Determine the (X, Y) coordinate at the center of the cell enclosing the given text.  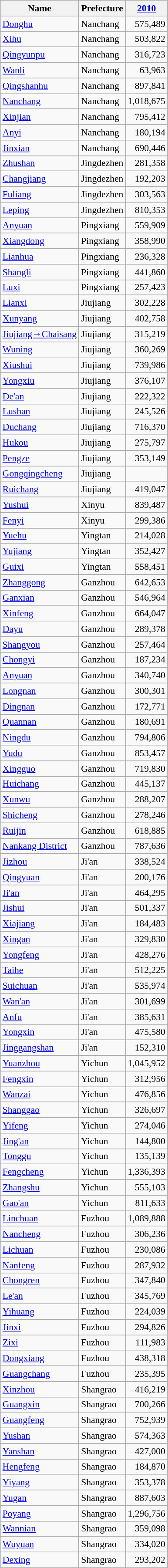
376,107 (146, 381)
Nankang District (40, 846)
Ganxian (40, 598)
787,636 (146, 846)
Xinzhou (40, 1389)
Ruijin (40, 831)
752,939 (146, 1420)
Changjiang (40, 179)
839,487 (146, 505)
312,956 (146, 1079)
187,234 (146, 660)
Chongyi (40, 660)
Luxi (40, 287)
464,295 (146, 893)
Fenyi (40, 520)
236,328 (146, 257)
222,322 (146, 396)
347,840 (146, 1281)
245,526 (146, 412)
Nancheng (40, 1234)
200,176 (146, 877)
Gongqingcheng (40, 474)
Prefecture (102, 8)
Yujiang (40, 551)
257,423 (146, 287)
257,464 (146, 645)
Pengze (40, 458)
Dexing (40, 1560)
Guixi (40, 567)
353,149 (146, 458)
184,483 (146, 924)
Qingshanhu (40, 86)
Donghu (40, 24)
Shangyou (40, 645)
1,296,756 (146, 1514)
360,269 (146, 350)
Zhangshu (40, 1188)
642,653 (146, 582)
Yongxin (40, 1032)
Yiyang (40, 1483)
Jizhou (40, 862)
Jinxi (40, 1327)
Wanzai (40, 1095)
Xingan (40, 939)
180,194 (146, 132)
172,771 (146, 706)
445,137 (146, 784)
352,427 (146, 551)
Xihu (40, 39)
503,822 (146, 39)
Lushan (40, 412)
Xunwu (40, 800)
Anyi (40, 132)
441,860 (146, 272)
Yugan (40, 1498)
Huichang (40, 784)
Leping (40, 210)
Fuliang (40, 195)
Yanshan (40, 1451)
Hengfeng (40, 1467)
293,202 (146, 1560)
575,489 (146, 24)
Shicheng (40, 815)
897,841 (146, 86)
Yudu (40, 753)
294,826 (146, 1327)
416,219 (146, 1389)
Wuyuan (40, 1544)
Tonggu (40, 1156)
235,395 (146, 1374)
Guangxin (40, 1405)
326,697 (146, 1110)
Le'an (40, 1296)
1,045,952 (146, 1064)
275,797 (146, 443)
Dongxiang (40, 1358)
Xiajiang (40, 924)
301,699 (146, 1001)
Zixi (40, 1343)
299,386 (146, 520)
Zhanggong (40, 582)
Wan'an (40, 1001)
475,580 (146, 1032)
Name (40, 8)
63,963 (146, 71)
Shanggao (40, 1110)
152,310 (146, 1048)
795,412 (146, 117)
Qingyunpu (40, 55)
180,691 (146, 722)
306,236 (146, 1234)
Xingguo (40, 769)
Lichuan (40, 1250)
281,358 (146, 163)
Taihe (40, 970)
1,089,888 (146, 1219)
Wuning (40, 350)
184,870 (146, 1467)
Guangfeng (40, 1420)
664,047 (146, 614)
402,758 (146, 319)
Xiangdong (40, 241)
Chongren (40, 1281)
214,028 (146, 536)
Yihuang (40, 1312)
Zhushan (40, 163)
794,806 (146, 738)
303,563 (146, 195)
Longnan (40, 691)
Qingyuan (40, 877)
Guangchang (40, 1374)
427,000 (146, 1451)
192,203 (146, 179)
274,046 (146, 1125)
385,631 (146, 1017)
2010 (146, 8)
300,301 (146, 691)
811,633 (146, 1203)
Dingnan (40, 706)
Fengcheng (40, 1172)
1,336,393 (146, 1172)
Yongxiu (40, 381)
Yifeng (40, 1125)
224,039 (146, 1312)
144,800 (146, 1141)
Xiushui (40, 365)
Xinfeng (40, 614)
Yuehu (40, 536)
438,318 (146, 1358)
302,228 (146, 303)
334,020 (146, 1544)
Hukou (40, 443)
476,856 (146, 1095)
135,139 (146, 1156)
338,524 (146, 862)
535,974 (146, 986)
Xinjian (40, 117)
315,219 (146, 334)
739,986 (146, 365)
700,266 (146, 1405)
428,276 (146, 955)
419,047 (146, 490)
345,769 (146, 1296)
Jinxian (40, 148)
501,337 (146, 908)
Shangli (40, 272)
359,098 (146, 1529)
559,909 (146, 226)
358,990 (146, 241)
Wannian (40, 1529)
574,363 (146, 1436)
230,086 (146, 1250)
Duchang (40, 427)
Anfu (40, 1017)
618,885 (146, 831)
Jinggangshan (40, 1048)
Gao'an (40, 1203)
111,983 (146, 1343)
353,378 (146, 1483)
329,830 (146, 939)
Jiujiang→Chaisang (40, 334)
1,018,675 (146, 101)
719,830 (146, 769)
Jishui (40, 908)
316,723 (146, 55)
690,446 (146, 148)
Xunyang (40, 319)
Fengxin (40, 1079)
887,603 (146, 1498)
Ningdu (40, 738)
Quannan (40, 722)
558,451 (146, 567)
De'an (40, 396)
278,246 (146, 815)
288,207 (146, 800)
Yushui (40, 505)
555,103 (146, 1188)
287,932 (146, 1265)
Wanli (40, 71)
Ruichang (40, 490)
340,740 (146, 676)
853,457 (146, 753)
546,964 (146, 598)
512,225 (146, 970)
Dayu (40, 629)
716,370 (146, 427)
Nanfeng (40, 1265)
Yongfeng (40, 955)
Suichuan (40, 986)
Poyang (40, 1514)
Yushan (40, 1436)
289,378 (146, 629)
Lianxi (40, 303)
810,353 (146, 210)
Lianhua (40, 257)
Yuanzhou (40, 1064)
Jing'an (40, 1141)
Linchuan (40, 1219)
